Find where the given text appears and provide that cell's center as (X, Y) coordinate. 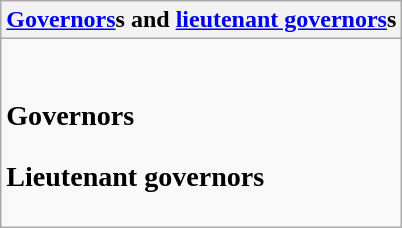
Governorss and lieutenant governorss (202, 20)
GovernorsLieutenant governors (202, 133)
